Extract the [X, Y] coordinate from the center of the cell holding the provided text.  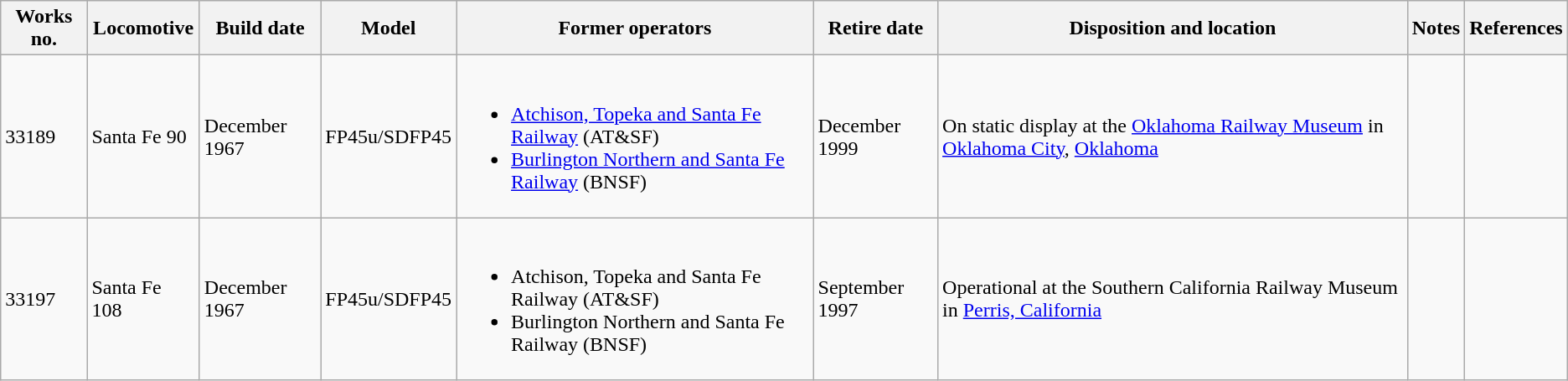
33197 [44, 299]
Works no. [44, 28]
Retire date [875, 28]
September 1997 [875, 299]
Operational at the Southern California Railway Museum in Perris, California [1173, 299]
33189 [44, 136]
Build date [260, 28]
Santa Fe 108 [143, 299]
Former operators [635, 28]
On static display at the Oklahoma Railway Museum in Oklahoma City, Oklahoma [1173, 136]
References [1516, 28]
Disposition and location [1173, 28]
Notes [1436, 28]
December 1999 [875, 136]
Model [389, 28]
Locomotive [143, 28]
Santa Fe 90 [143, 136]
